Output the (X, Y) coordinate of the center of the cell containing the given text.  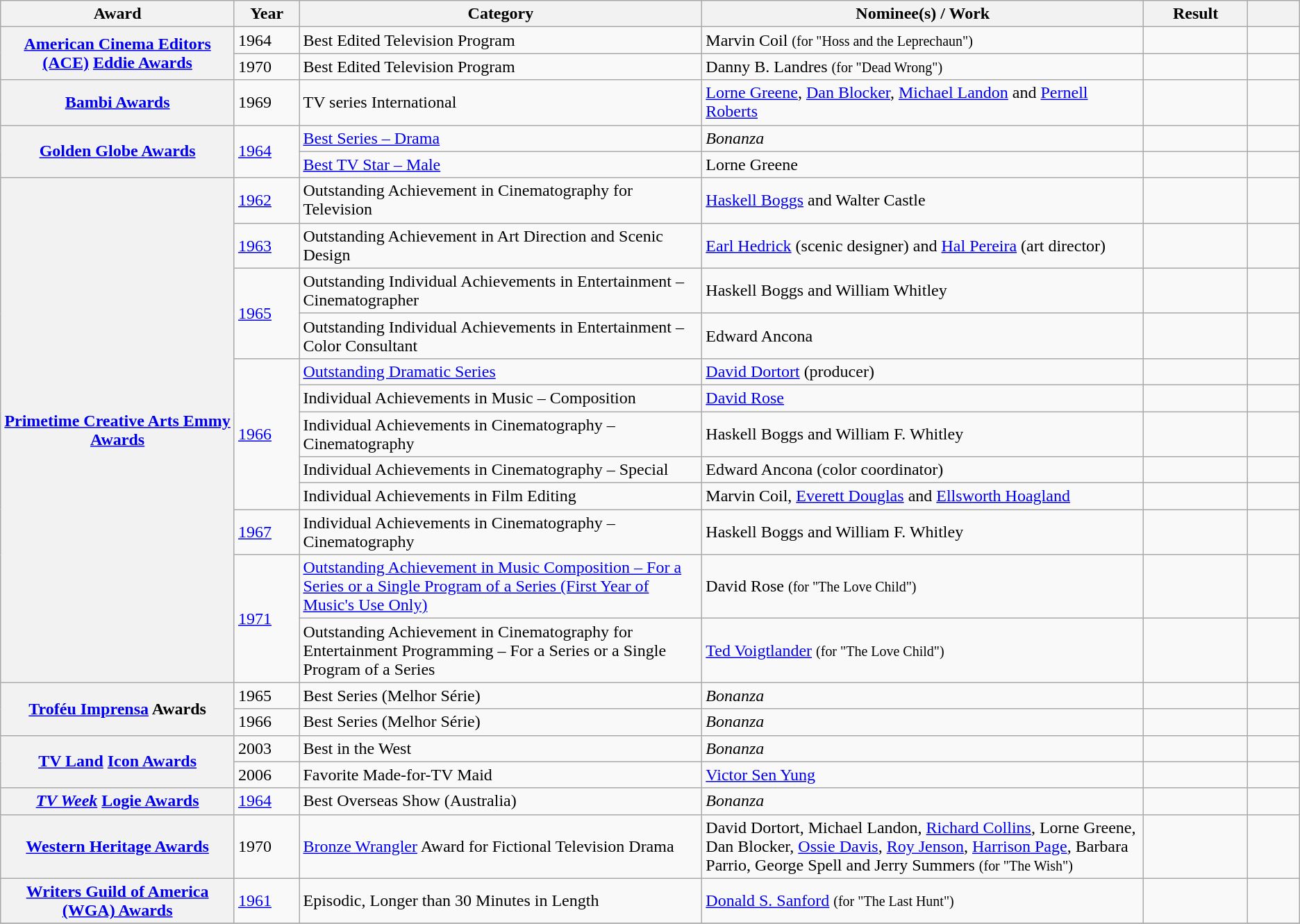
Individual Achievements in Film Editing (501, 496)
Donald S. Sanford (for "The Last Hunt") (923, 901)
Best in the West (501, 748)
Lorne Greene (923, 165)
Outstanding Individual Achievements in Entertainment – Cinematographer (501, 290)
Best Series – Drama (501, 138)
Haskell Boggs and Walter Castle (923, 200)
Episodic, Longer than 30 Minutes in Length (501, 901)
1971 (267, 619)
Favorite Made-for-TV Maid (501, 775)
Ted Voigtlander (for "The Love Child") (923, 650)
1962 (267, 200)
1967 (267, 532)
Best TV Star – Male (501, 165)
Lorne Greene, Dan Blocker, Michael Landon and Pernell Roberts (923, 103)
Category (501, 14)
Result (1196, 14)
TV Land Icon Awards (118, 762)
1963 (267, 246)
Individual Achievements in Cinematography – Special (501, 470)
Marvin Coil, Everett Douglas and Ellsworth Hoagland (923, 496)
Outstanding Achievement in Cinematography for Television (501, 200)
Outstanding Individual Achievements in Entertainment – Color Consultant (501, 336)
Haskell Boggs and William Whitley (923, 290)
Award (118, 14)
Primetime Creative Arts Emmy Awards (118, 430)
2006 (267, 775)
1961 (267, 901)
2003 (267, 748)
Edward Ancona (923, 336)
American Cinema Editors (ACE) Eddie Awards (118, 53)
Outstanding Achievement in Cinematography for Entertainment Programming – For a Series or a Single Program of a Series (501, 650)
Individual Achievements in Music – Composition (501, 398)
Outstanding Achievement in Music Composition – For a Series or a Single Program of a Series (First Year of Music's Use Only) (501, 587)
Writers Guild of America (WGA) Awards (118, 901)
Earl Hedrick (scenic designer) and Hal Pereira (art director) (923, 246)
David Rose (for "The Love Child") (923, 587)
Bronze Wrangler Award for Fictional Television Drama (501, 846)
Danny B. Landres (for "Dead Wrong") (923, 67)
David Rose (923, 398)
1969 (267, 103)
Western Heritage Awards (118, 846)
Troféu Imprensa Awards (118, 709)
Golden Globe Awards (118, 151)
Best Overseas Show (Australia) (501, 801)
Year (267, 14)
Victor Sen Yung (923, 775)
Outstanding Achievement in Art Direction and Scenic Design (501, 246)
Nominee(s) / Work (923, 14)
TV series International (501, 103)
Edward Ancona (color coordinator) (923, 470)
Outstanding Dramatic Series (501, 371)
Marvin Coil (for "Hoss and the Leprechaun") (923, 40)
David Dortort (producer) (923, 371)
TV Week Logie Awards (118, 801)
Bambi Awards (118, 103)
